Return (x, y) of the center of cell containing provided text 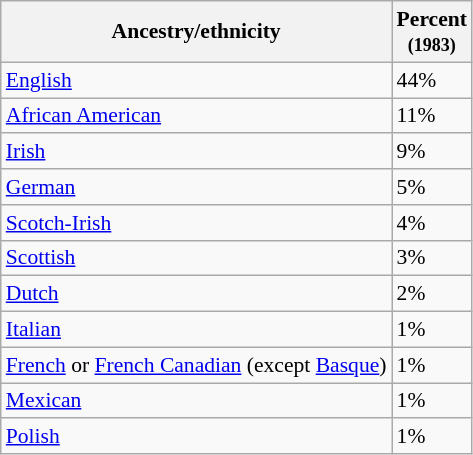
Scottish (196, 258)
Mexican (196, 401)
44% (432, 80)
Dutch (196, 294)
French or French Canadian (except Basque) (196, 365)
English (196, 80)
Percent(1983) (432, 32)
Irish (196, 152)
German (196, 187)
3% (432, 258)
5% (432, 187)
9% (432, 152)
11% (432, 116)
African American (196, 116)
Scotch-Irish (196, 223)
2% (432, 294)
Italian (196, 330)
Polish (196, 437)
4% (432, 223)
Ancestry/ethnicity (196, 32)
